Scan for the cell matching the given text and deliver its (x, y) coordinate at center. 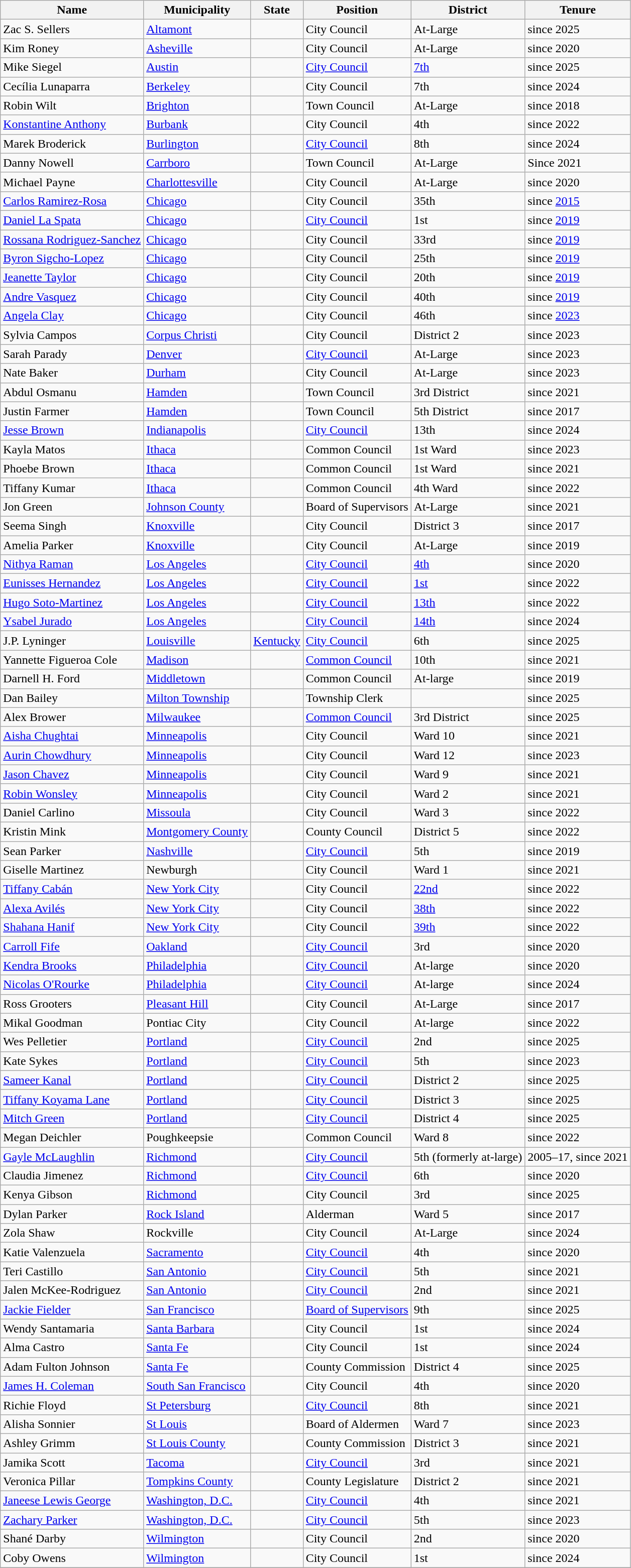
Mikal Goodman (72, 1023)
Middletown (197, 679)
Johnson County (197, 507)
5th (formerly at-large) (468, 1156)
Jason Chavez (72, 774)
Dylan Parker (72, 1214)
Shané Darby (72, 1539)
Cecília Lunaparra (72, 86)
Kate Sykes (72, 1061)
Kentucky (277, 641)
33rd (468, 239)
Tiffany Koyama Lane (72, 1099)
Burlington (197, 144)
District 5 (468, 831)
Kayla Matos (72, 449)
38th (468, 908)
Phoebe Brown (72, 468)
Jeanette Taylor (72, 278)
40th (468, 297)
Ward 8 (468, 1137)
Daniel Carlino (72, 812)
Adam Fulton Johnson (72, 1367)
Sacramento (197, 1252)
Shahana Hanif (72, 927)
Newburgh (197, 870)
Nicolas O'Rourke (72, 985)
State (277, 10)
Amelia Parker (72, 545)
Sean Parker (72, 851)
Tompkins County (197, 1482)
Since 2021 (578, 163)
Nashville (197, 851)
46th (468, 316)
since 2015 (578, 201)
Rockville (197, 1233)
25th (468, 259)
14th (468, 622)
Wes Pelletier (72, 1042)
Abdul Osmanu (72, 392)
Tiffany Cabán (72, 889)
Jon Green (72, 507)
Eunisses Hernandez (72, 583)
Ward 12 (468, 755)
Pleasant Hill (197, 1004)
Burbank (197, 125)
Wendy Santamaria (72, 1329)
Sameer Kanal (72, 1080)
Mike Siegel (72, 67)
Alex Brower (72, 717)
Gayle McLaughlin (72, 1156)
2005–17, since 2021 (578, 1156)
Kim Roney (72, 48)
Ashley Grimm (72, 1443)
Robin Wonsley (72, 793)
Veronica Pillar (72, 1482)
Coby Owens (72, 1558)
Aurin Chowdhury (72, 755)
Alisha Sonnier (72, 1424)
Darnell H. Ford (72, 679)
Danny Nowell (72, 163)
Giselle Martinez (72, 870)
Tiffany Kumar (72, 488)
Ward 2 (468, 793)
James H. Coleman (72, 1386)
Ward 5 (468, 1214)
Asheville (197, 48)
Oakland (197, 946)
Berkeley (197, 86)
Ward 7 (468, 1424)
Rossana Rodriguez-Sanchez (72, 239)
Dan Bailey (72, 698)
20th (468, 278)
22nd (468, 889)
Pontiac City (197, 1023)
Durham (197, 373)
since 2018 (578, 105)
Alexa Avilés (72, 908)
Rock Island (197, 1214)
Ysabel Jurado (72, 622)
Ward 9 (468, 774)
Sarah Parady (72, 354)
Austin (197, 67)
Teri Castillo (72, 1271)
St Petersburg (197, 1405)
County Council (357, 831)
Jalen McKee-Rodriguez (72, 1290)
10th (468, 660)
Milton Township (197, 698)
Aisha Chughtai (72, 736)
Yannette Figueroa Cole (72, 660)
Alma Castro (72, 1348)
Angela Clay (72, 316)
Brighton (197, 105)
South San Francisco (197, 1386)
Andre Vasquez (72, 297)
St Louis (197, 1424)
Poughkeepsie (197, 1137)
Municipality (197, 10)
Jesse Brown (72, 430)
Tenure (578, 10)
Township Clerk (357, 698)
Kendra Brooks (72, 966)
Corpus Christi (197, 335)
39th (468, 927)
Janeese Lewis George (72, 1501)
District (468, 10)
Daniel La Spata (72, 220)
Milwaukee (197, 717)
Carlos Ramirez-Rosa (72, 201)
Indianapolis (197, 430)
Konstantine Anthony (72, 125)
Hugo Soto-Martinez (72, 602)
5th District (468, 411)
Tacoma (197, 1463)
Zola Shaw (72, 1233)
Nate Baker (72, 373)
Missoula (197, 812)
Ross Grooters (72, 1004)
Zachary Parker (72, 1520)
Ward 3 (468, 812)
Kenya Gibson (72, 1195)
Michael Payne (72, 182)
Mitch Green (72, 1118)
9th (468, 1309)
Nithya Raman (72, 564)
Charlottesville (197, 182)
Name (72, 10)
St Louis County (197, 1443)
35th (468, 201)
Montgomery County (197, 831)
Jamika Scott (72, 1463)
County Legislature (357, 1482)
Katie Valenzuela (72, 1252)
Louisville (197, 641)
Sylvia Campos (72, 335)
Richie Floyd (72, 1405)
Board of Aldermen (357, 1424)
4th Ward (468, 488)
Carroll Fife (72, 946)
Santa Barbara (197, 1329)
Position (357, 10)
Ward 10 (468, 736)
J.P. Lyninger (72, 641)
Carrboro (197, 163)
Madison (197, 660)
Alderman (357, 1214)
Kristin Mink (72, 831)
Robin Wilt (72, 105)
Marek Broderick (72, 144)
Ward 1 (468, 870)
San Francisco (197, 1309)
Altamont (197, 29)
Jackie Fielder (72, 1309)
Megan Deichler (72, 1137)
Claudia Jimenez (72, 1176)
Seema Singh (72, 526)
Justin Farmer (72, 411)
Denver (197, 354)
Byron Sigcho-Lopez (72, 259)
Zac S. Sellers (72, 29)
